Return the [X, Y] coordinate for the center point of the cell that contains the specified text.  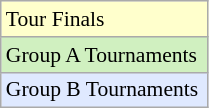
Group A Tournaments [104, 55]
Tour Finals [104, 19]
Group B Tournaments [104, 90]
